Capture the cell that displays the provided text and extract its [x, y] central coordinate. 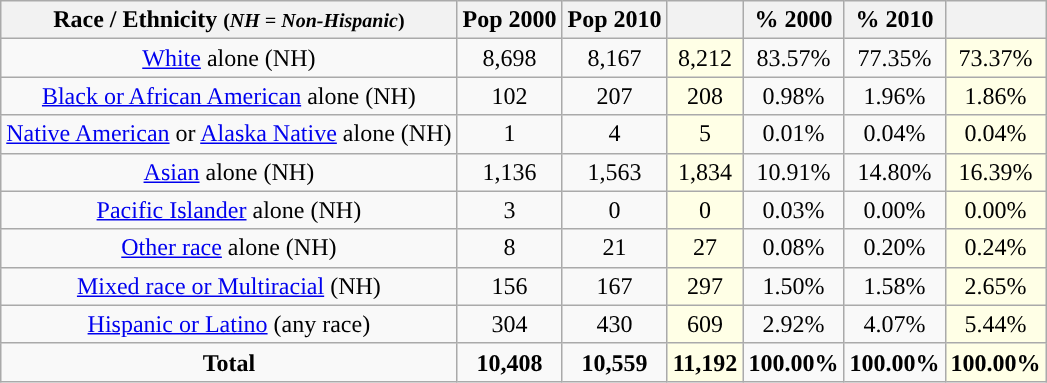
10,559 [614, 362]
Pop 2000 [510, 20]
Asian alone (NH) [229, 172]
1.86% [996, 96]
8,698 [510, 58]
73.37% [996, 58]
1,834 [705, 172]
1,563 [614, 172]
4.07% [894, 324]
1.96% [894, 96]
27 [705, 248]
21 [614, 248]
2.92% [794, 324]
208 [705, 96]
16.39% [996, 172]
Race / Ethnicity (NH = Non-Hispanic) [229, 20]
1,136 [510, 172]
0.20% [894, 248]
Total [229, 362]
3 [510, 210]
1.58% [894, 286]
% 2000 [794, 20]
0.98% [794, 96]
11,192 [705, 362]
0.08% [794, 248]
5 [705, 134]
83.57% [794, 58]
10.91% [794, 172]
Black or African American alone (NH) [229, 96]
430 [614, 324]
8,167 [614, 58]
White alone (NH) [229, 58]
% 2010 [894, 20]
1 [510, 134]
0.01% [794, 134]
2.65% [996, 286]
0.24% [996, 248]
1.50% [794, 286]
Other race alone (NH) [229, 248]
8 [510, 248]
77.35% [894, 58]
4 [614, 134]
0.03% [794, 210]
167 [614, 286]
297 [705, 286]
14.80% [894, 172]
102 [510, 96]
304 [510, 324]
Hispanic or Latino (any race) [229, 324]
207 [614, 96]
Pacific Islander alone (NH) [229, 210]
10,408 [510, 362]
5.44% [996, 324]
609 [705, 324]
8,212 [705, 58]
Mixed race or Multiracial (NH) [229, 286]
Native American or Alaska Native alone (NH) [229, 134]
156 [510, 286]
Pop 2010 [614, 20]
